Identify which cell holds the provided text, then report its [X, Y] central coordinate. 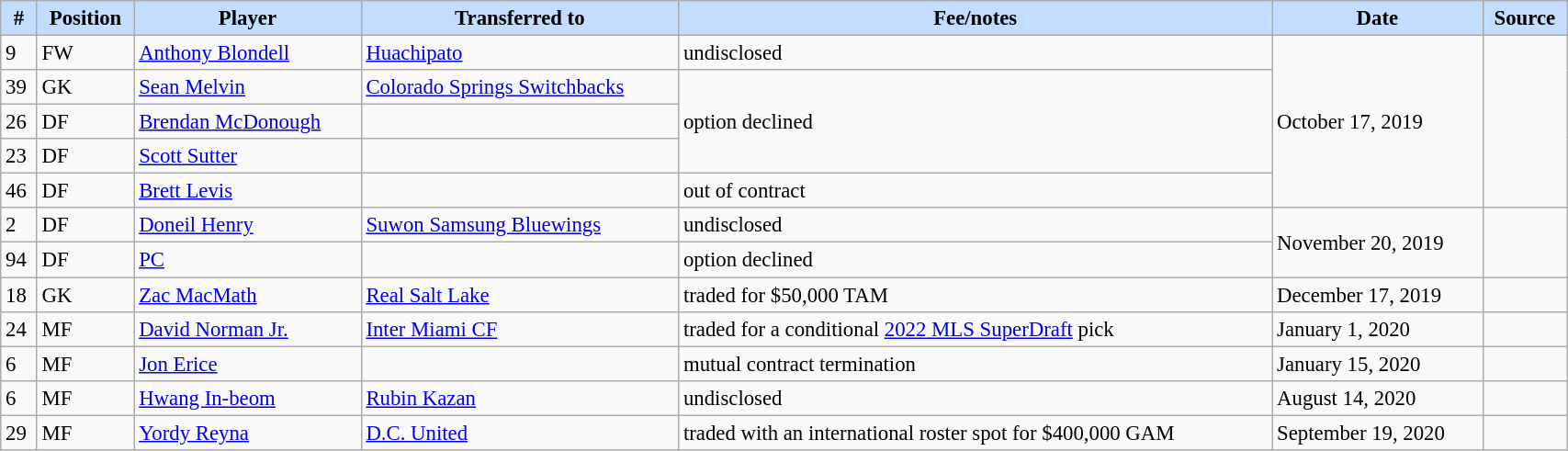
Rubin Kazan [520, 398]
Hwang In-beom [248, 398]
24 [19, 329]
18 [19, 295]
Brendan McDonough [248, 122]
Inter Miami CF [520, 329]
December 17, 2019 [1378, 295]
Anthony Blondell [248, 53]
Huachipato [520, 53]
PC [248, 260]
traded for a conditional 2022 MLS SuperDraft pick [976, 329]
2 [19, 225]
Yordy Reyna [248, 433]
FW [85, 53]
Source [1525, 18]
Colorado Springs Switchbacks [520, 87]
9 [19, 53]
Fee/notes [976, 18]
November 20, 2019 [1378, 242]
out of contract [976, 191]
46 [19, 191]
Sean Melvin [248, 87]
23 [19, 156]
Jon Erice [248, 364]
# [19, 18]
39 [19, 87]
Zac MacMath [248, 295]
26 [19, 122]
Brett Levis [248, 191]
September 19, 2020 [1378, 433]
Player [248, 18]
Suwon Samsung Bluewings [520, 225]
David Norman Jr. [248, 329]
94 [19, 260]
mutual contract termination [976, 364]
August 14, 2020 [1378, 398]
January 1, 2020 [1378, 329]
29 [19, 433]
October 17, 2019 [1378, 122]
Doneil Henry [248, 225]
D.C. United [520, 433]
traded with an international roster spot for $400,000 GAM [976, 433]
Date [1378, 18]
Position [85, 18]
Scott Sutter [248, 156]
Real Salt Lake [520, 295]
January 15, 2020 [1378, 364]
traded for $50,000 TAM [976, 295]
Transferred to [520, 18]
